Identify which cell holds the provided text, then report its (x, y) central coordinate. 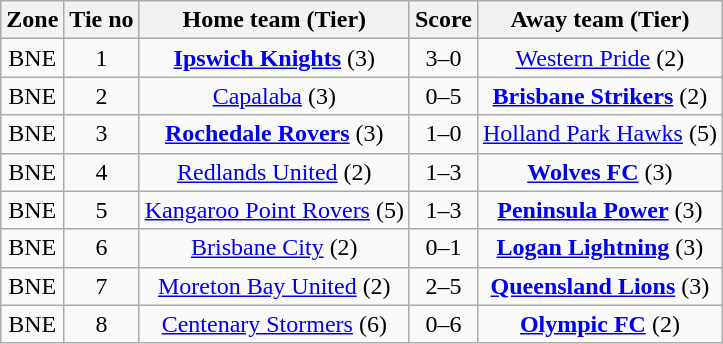
Away team (Tier) (600, 20)
Holland Park Hawks (5) (600, 134)
Kangaroo Point Rovers (5) (274, 210)
8 (102, 324)
1–0 (443, 134)
2 (102, 96)
Olympic FC (2) (600, 324)
2–5 (443, 286)
Brisbane Strikers (2) (600, 96)
6 (102, 248)
Western Pride (2) (600, 58)
Moreton Bay United (2) (274, 286)
3 (102, 134)
Redlands United (2) (274, 172)
0–5 (443, 96)
Rochedale Rovers (3) (274, 134)
Brisbane City (2) (274, 248)
Peninsula Power (3) (600, 210)
1 (102, 58)
Tie no (102, 20)
Centenary Stormers (6) (274, 324)
Wolves FC (3) (600, 172)
3–0 (443, 58)
0–6 (443, 324)
Ipswich Knights (3) (274, 58)
4 (102, 172)
7 (102, 286)
Home team (Tier) (274, 20)
Logan Lightning (3) (600, 248)
Queensland Lions (3) (600, 286)
5 (102, 210)
Capalaba (3) (274, 96)
Score (443, 20)
0–1 (443, 248)
Zone (32, 20)
